Search for the cell housing the specified text and yield its (X, Y) center coordinate. 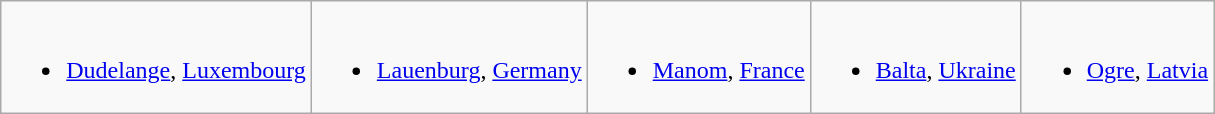
Dudelange, Luxembourg (156, 58)
Lauenburg, Germany (449, 58)
Balta, Ukraine (916, 58)
Ogre, Latvia (1117, 58)
Manom, France (698, 58)
